Capture the cell that displays the provided text and extract its (X, Y) central coordinate. 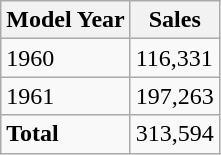
Sales (174, 20)
1960 (66, 58)
Total (66, 134)
1961 (66, 96)
116,331 (174, 58)
197,263 (174, 96)
Model Year (66, 20)
313,594 (174, 134)
